Capture the cell that displays the provided text and extract its (X, Y) central coordinate. 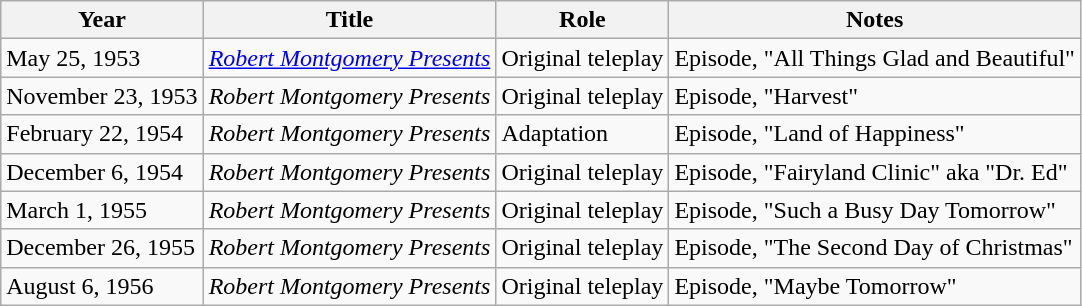
Adaptation (582, 134)
Episode, "All Things Glad and Beautiful" (874, 58)
November 23, 1953 (102, 96)
Title (350, 20)
Episode, "The Second Day of Christmas" (874, 248)
March 1, 1955 (102, 210)
May 25, 1953 (102, 58)
Episode, "Maybe Tomorrow" (874, 286)
February 22, 1954 (102, 134)
Notes (874, 20)
Episode, "Fairyland Clinic" aka "Dr. Ed" (874, 172)
Year (102, 20)
December 26, 1955 (102, 248)
Episode, "Such a Busy Day Tomorrow" (874, 210)
Episode, "Land of Happiness" (874, 134)
Episode, "Harvest" (874, 96)
December 6, 1954 (102, 172)
Role (582, 20)
August 6, 1956 (102, 286)
